Find where the given text appears and provide that cell's center as (X, Y) coordinate. 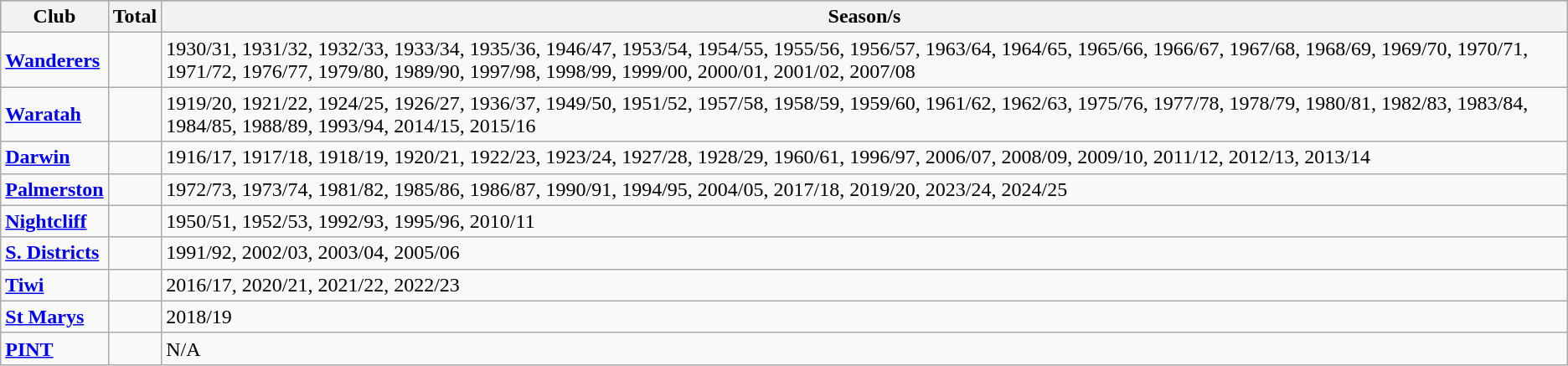
1950/51, 1952/53, 1992/93, 1995/96, 2010/11 (864, 221)
1916/17, 1917/18, 1918/19, 1920/21, 1922/23, 1923/24, 1927/28, 1928/29, 1960/61, 1996/97, 2006/07, 2008/09, 2009/10, 2011/12, 2012/13, 2013/14 (864, 157)
Palmerston (54, 189)
Wanderers (54, 60)
Nightcliff (54, 221)
Waratah (54, 114)
PINT (54, 348)
2016/17, 2020/21, 2021/22, 2022/23 (864, 285)
Club (54, 17)
Season/s (864, 17)
St Marys (54, 317)
N/A (864, 348)
1972/73, 1973/74, 1981/82, 1985/86, 1986/87, 1990/91, 1994/95, 2004/05, 2017/18, 2019/20, 2023/24, 2024/25 (864, 189)
1991/92, 2002/03, 2003/04, 2005/06 (864, 253)
Tiwi (54, 285)
Darwin (54, 157)
Total (135, 17)
S. Districts (54, 253)
2018/19 (864, 317)
